Pinpoint the cell where the given text exists, returning its [X, Y] midpoint coordinate. 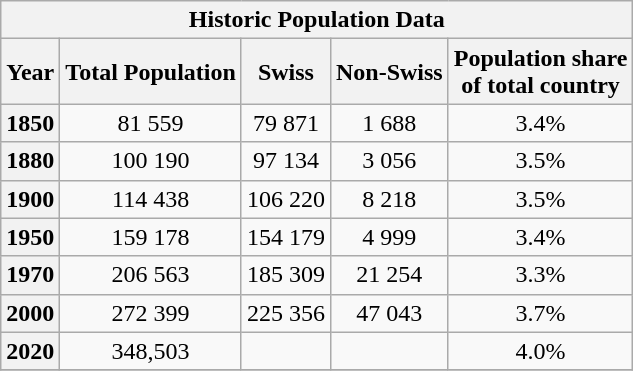
Swiss [286, 72]
272 399 [151, 313]
3 056 [389, 161]
114 438 [151, 199]
3.7% [540, 313]
81 559 [151, 123]
1 688 [389, 123]
Year [30, 72]
2000 [30, 313]
Total Population [151, 72]
1850 [30, 123]
47 043 [389, 313]
Population share of total country [540, 72]
97 134 [286, 161]
159 178 [151, 237]
1900 [30, 199]
100 190 [151, 161]
1880 [30, 161]
2020 [30, 351]
Historic Population Data [317, 20]
Non-Swiss [389, 72]
3.3% [540, 275]
1950 [30, 237]
79 871 [286, 123]
348,503 [151, 351]
185 309 [286, 275]
4.0% [540, 351]
106 220 [286, 199]
1970 [30, 275]
21 254 [389, 275]
225 356 [286, 313]
206 563 [151, 275]
154 179 [286, 237]
4 999 [389, 237]
8 218 [389, 199]
